For the text-containing cell, return its midpoint in [X, Y] coordinate format. 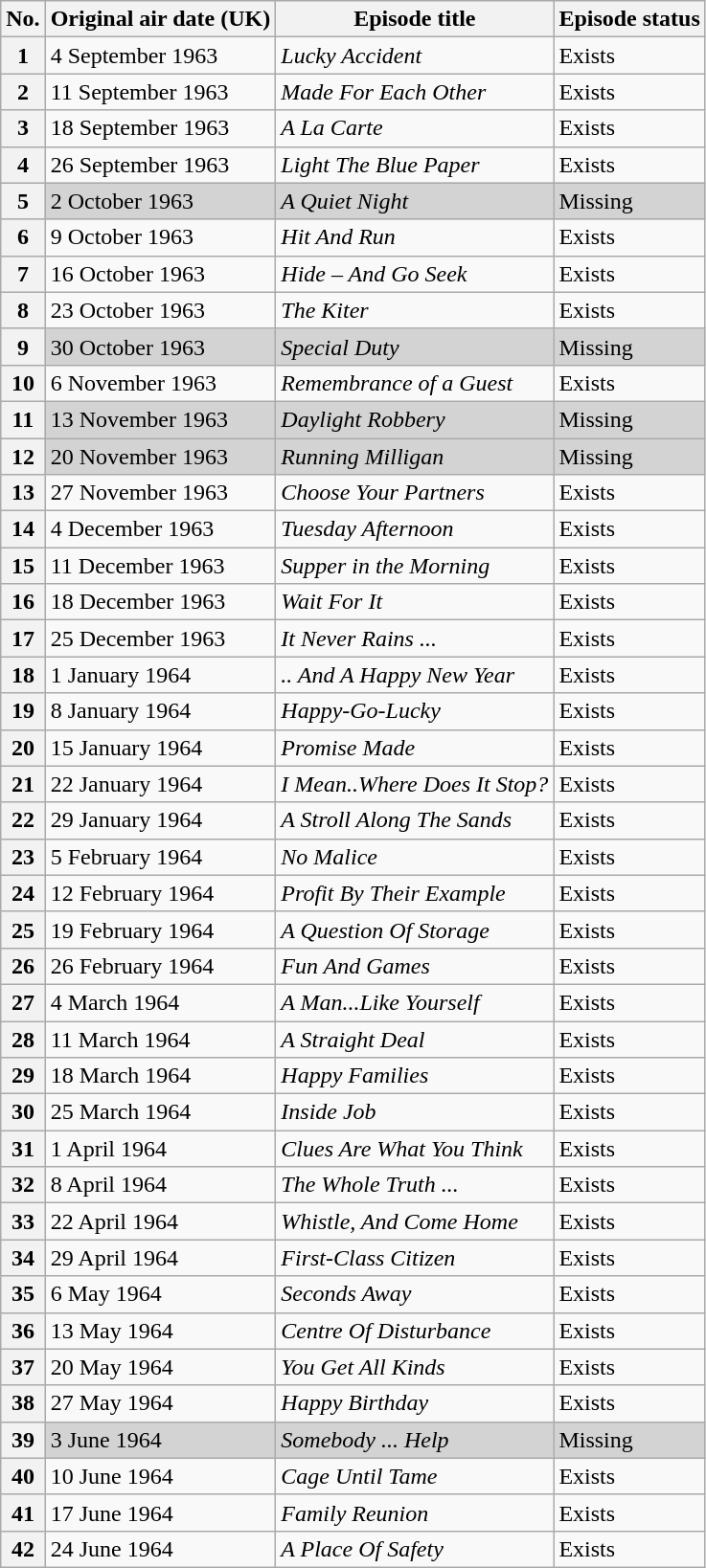
Hide – And Go Seek [415, 274]
2 [23, 92]
Profit By Their Example [415, 893]
13 November 1963 [161, 419]
1 April 1964 [161, 1149]
16 October 1963 [161, 274]
A Place Of Safety [415, 1549]
10 June 1964 [161, 1476]
5 February 1964 [161, 857]
Episode title [415, 19]
11 [23, 419]
25 [23, 930]
1 [23, 56]
Cage Until Tame [415, 1476]
Wait For It [415, 602]
39 [23, 1440]
30 October 1963 [161, 347]
You Get All Kinds [415, 1367]
20 November 1963 [161, 457]
4 December 1963 [161, 529]
33 [23, 1221]
18 [23, 675]
A Question Of Storage [415, 930]
It Never Rains ... [415, 638]
18 December 1963 [161, 602]
14 [23, 529]
40 [23, 1476]
4 [23, 165]
Fun And Games [415, 966]
Made For Each Other [415, 92]
23 October 1963 [161, 310]
12 February 1964 [161, 893]
29 April 1964 [161, 1258]
18 September 1963 [161, 128]
31 [23, 1149]
Clues Are What You Think [415, 1149]
7 [23, 274]
2 October 1963 [161, 201]
Promise Made [415, 748]
Inside Job [415, 1112]
Original air date (UK) [161, 19]
Tuesday Afternoon [415, 529]
15 January 1964 [161, 748]
23 [23, 857]
Somebody ... Help [415, 1440]
Happy-Go-Lucky [415, 711]
The Kiter [415, 310]
26 February 1964 [161, 966]
38 [23, 1403]
The Whole Truth ... [415, 1185]
Seconds Away [415, 1294]
Whistle, And Come Home [415, 1221]
25 December 1963 [161, 638]
13 May 1964 [161, 1331]
26 September 1963 [161, 165]
Daylight Robbery [415, 419]
28 [23, 1039]
Lucky Accident [415, 56]
24 [23, 893]
15 [23, 566]
8 January 1964 [161, 711]
20 May 1964 [161, 1367]
24 June 1964 [161, 1549]
10 [23, 383]
18 March 1964 [161, 1076]
19 February 1964 [161, 930]
4 September 1963 [161, 56]
Hit And Run [415, 237]
13 [23, 493]
No. [23, 19]
Supper in the Morning [415, 566]
27 May 1964 [161, 1403]
Centre Of Disturbance [415, 1331]
20 [23, 748]
42 [23, 1549]
3 June 1964 [161, 1440]
21 [23, 784]
Choose Your Partners [415, 493]
6 [23, 237]
12 [23, 457]
Happy Birthday [415, 1403]
9 October 1963 [161, 237]
11 December 1963 [161, 566]
4 March 1964 [161, 1002]
8 April 1964 [161, 1185]
Family Reunion [415, 1512]
37 [23, 1367]
Episode status [629, 19]
6 May 1964 [161, 1294]
34 [23, 1258]
35 [23, 1294]
36 [23, 1331]
29 January 1964 [161, 820]
17 June 1964 [161, 1512]
First-Class Citizen [415, 1258]
A Stroll Along The Sands [415, 820]
3 [23, 128]
25 March 1964 [161, 1112]
8 [23, 310]
22 January 1964 [161, 784]
A Quiet Night [415, 201]
19 [23, 711]
27 [23, 1002]
Running Milligan [415, 457]
A Straight Deal [415, 1039]
41 [23, 1512]
11 March 1964 [161, 1039]
1 January 1964 [161, 675]
I Mean..Where Does It Stop? [415, 784]
Light The Blue Paper [415, 165]
5 [23, 201]
17 [23, 638]
Happy Families [415, 1076]
6 November 1963 [161, 383]
32 [23, 1185]
No Malice [415, 857]
Special Duty [415, 347]
Remembrance of a Guest [415, 383]
9 [23, 347]
29 [23, 1076]
A Man...Like Yourself [415, 1002]
A La Carte [415, 128]
.. And A Happy New Year [415, 675]
22 April 1964 [161, 1221]
22 [23, 820]
27 November 1963 [161, 493]
11 September 1963 [161, 92]
30 [23, 1112]
26 [23, 966]
16 [23, 602]
